For the text-containing cell, return its midpoint in (X, Y) coordinate format. 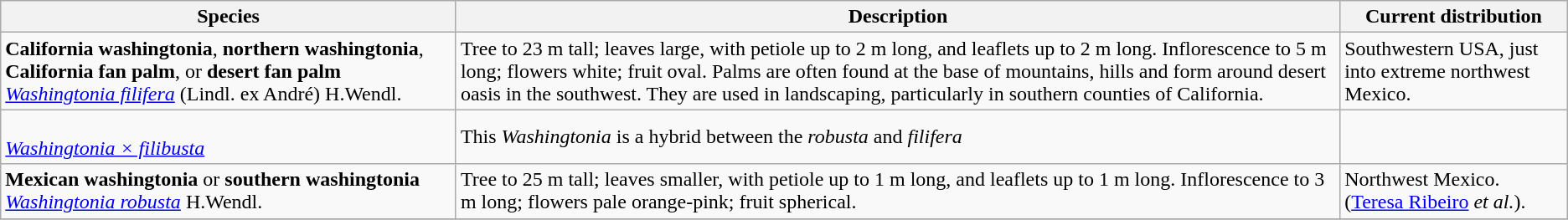
California washingtonia, northern washingtonia, California fan palm, or desert fan palm Washingtonia filifera (Lindl. ex André) H.Wendl. (229, 71)
Southwestern USA, just into extreme northwest Mexico. (1454, 71)
Current distribution (1454, 17)
Washingtonia × filibusta (229, 137)
This Washingtonia is a hybrid between the robusta and filifera (898, 137)
Description (898, 17)
Northwest Mexico. (Teresa Ribeiro et al.). (1454, 191)
Species (229, 17)
Mexican washingtonia or southern washingtonia Washingtonia robusta H.Wendl. (229, 191)
